Identify which cell holds the provided text, then report its [x, y] central coordinate. 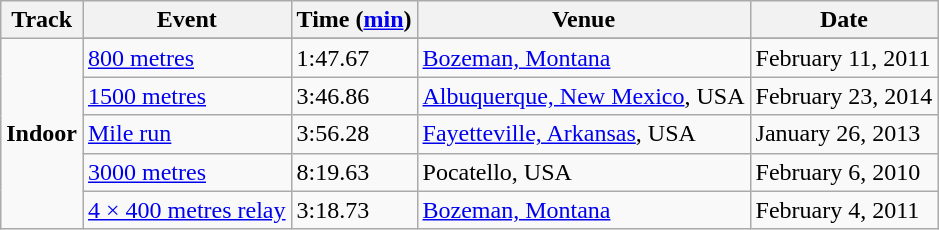
3000 metres [186, 172]
Event [186, 20]
February 6, 2010 [844, 172]
3:46.86 [354, 96]
Track [42, 20]
Pocatello, USA [584, 172]
Indoor [42, 134]
4 × 400 metres relay [186, 210]
Fayetteville, Arkansas, USA [584, 134]
3:56.28 [354, 134]
800 metres [186, 58]
1:47.67 [354, 58]
8:19.63 [354, 172]
1500 metres [186, 96]
February 23, 2014 [844, 96]
3:18.73 [354, 210]
Venue [584, 20]
Albuquerque, New Mexico, USA [584, 96]
Date [844, 20]
Time (min) [354, 20]
February 11, 2011 [844, 58]
February 4, 2011 [844, 210]
January 26, 2013 [844, 134]
Mile run [186, 134]
